Pinpoint the cell where the given text exists, returning its (X, Y) midpoint coordinate. 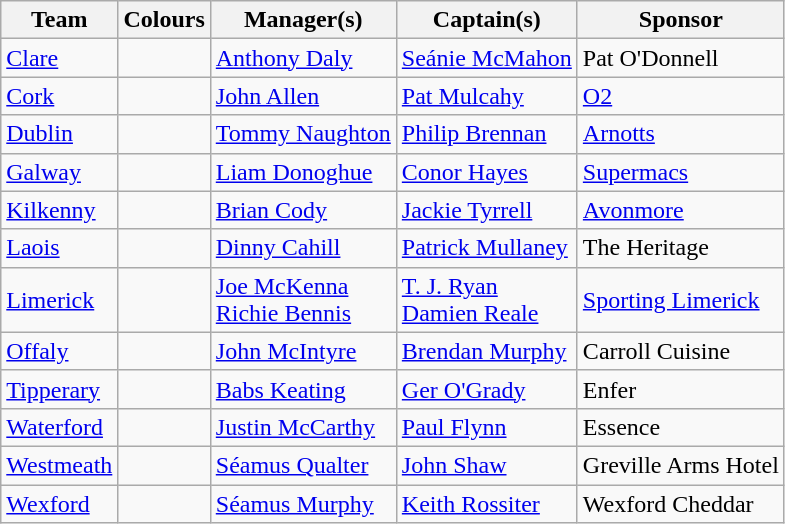
T. J. RyanDamien Reale (486, 300)
Sponsor (680, 20)
Offaly (60, 351)
Wexford (60, 503)
Seánie McMahon (486, 58)
Colours (164, 20)
Philip Brennan (486, 134)
Supermacs (680, 172)
Enfer (680, 389)
Tommy Naughton (303, 134)
Keith Rossiter (486, 503)
Team (60, 20)
Sporting Limerick (680, 300)
Galway (60, 172)
John Allen (303, 96)
Liam Donoghue (303, 172)
Wexford Cheddar (680, 503)
John Shaw (486, 465)
O2 (680, 96)
Avonmore (680, 210)
Pat O'Donnell (680, 58)
Laois (60, 248)
Tipperary (60, 389)
Brendan Murphy (486, 351)
The Heritage (680, 248)
Conor Hayes (486, 172)
Westmeath (60, 465)
Pat Mulcahy (486, 96)
Justin McCarthy (303, 427)
Anthony Daly (303, 58)
Patrick Mullaney (486, 248)
Dublin (60, 134)
Paul Flynn (486, 427)
Séamus Murphy (303, 503)
Clare (60, 58)
Arnotts (680, 134)
Waterford (60, 427)
Carroll Cuisine (680, 351)
Dinny Cahill (303, 248)
Greville Arms Hotel (680, 465)
Essence (680, 427)
John McIntyre (303, 351)
Babs Keating (303, 389)
Ger O'Grady (486, 389)
Joe McKennaRichie Bennis (303, 300)
Cork (60, 96)
Brian Cody (303, 210)
Jackie Tyrrell (486, 210)
Séamus Qualter (303, 465)
Kilkenny (60, 210)
Captain(s) (486, 20)
Limerick (60, 300)
Manager(s) (303, 20)
